Detect which cell encompasses the target text, then output its (X, Y) center coordinate. 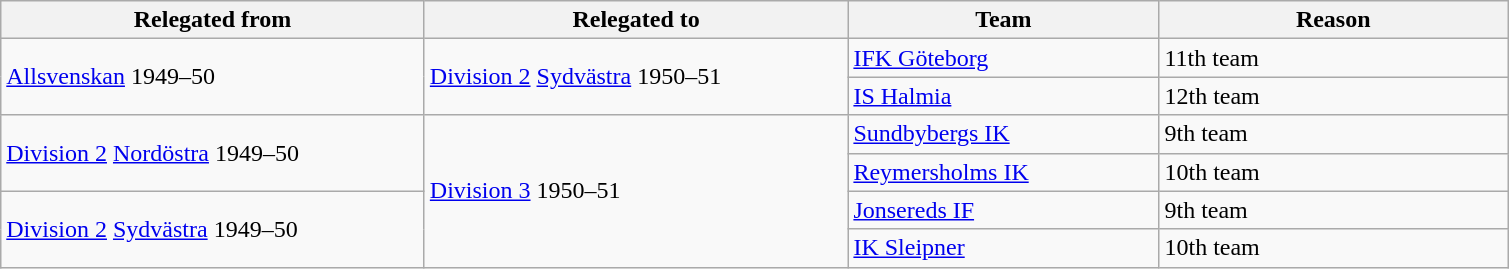
Reymersholms IK (1004, 172)
Team (1004, 20)
12th team (1334, 96)
IK Sleipner (1004, 248)
Division 2 Sydvästra 1950–51 (636, 77)
IFK Göteborg (1004, 58)
Sundbybergs IK (1004, 134)
Allsvenskan 1949–50 (213, 77)
11th team (1334, 58)
Division 3 1950–51 (636, 191)
IS Halmia (1004, 96)
Reason (1334, 20)
Relegated to (636, 20)
Division 2 Sydvästra 1949–50 (213, 229)
Relegated from (213, 20)
Jonsereds IF (1004, 210)
Division 2 Nordöstra 1949–50 (213, 153)
